Return the [x, y] coordinate for the center point of the cell that contains the specified text.  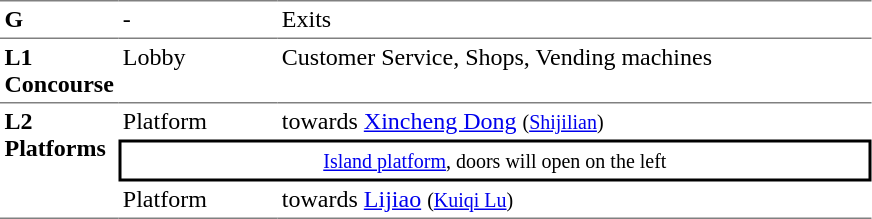
Customer Service, Shops, Vending machines [574, 71]
Island platform, doors will open on the left [494, 161]
G [59, 19]
Platform [198, 122]
towards Xincheng Dong (Shijilian) [574, 122]
- [198, 19]
L1Concourse [59, 71]
Lobby [198, 71]
Exits [574, 19]
